Detect which cell encompasses the target text, then output its (X, Y) center coordinate. 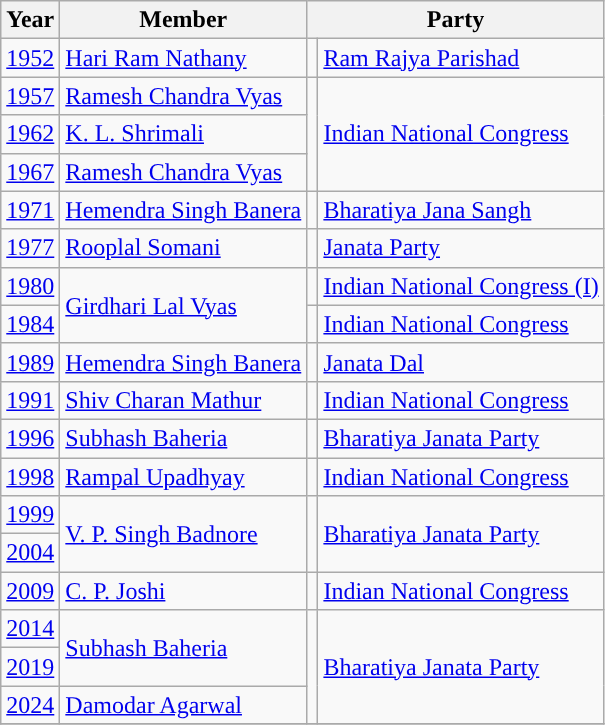
2024 (30, 705)
1962 (30, 134)
Janata Dal (461, 362)
2014 (30, 629)
1996 (30, 438)
Rooplal Somani (184, 248)
1977 (30, 248)
1984 (30, 324)
2019 (30, 667)
1989 (30, 362)
C. P. Joshi (184, 591)
Damodar Agarwal (184, 705)
1971 (30, 210)
1998 (30, 477)
2004 (30, 553)
Rampal Upadhyay (184, 477)
Hari Ram Nathany (184, 58)
1980 (30, 286)
Bharatiya Jana Sangh (461, 210)
Party (456, 20)
V. P. Singh Badnore (184, 534)
Indian National Congress (I) (461, 286)
Janata Party (461, 248)
Member (184, 20)
1957 (30, 96)
Year (30, 20)
Girdhari Lal Vyas (184, 305)
1999 (30, 515)
1991 (30, 400)
2009 (30, 591)
K. L. Shrimali (184, 134)
1952 (30, 58)
Ram Rajya Parishad (461, 58)
Shiv Charan Mathur (184, 400)
1967 (30, 172)
